Return the (x, y) coordinate for the center point of the cell that contains the specified text.  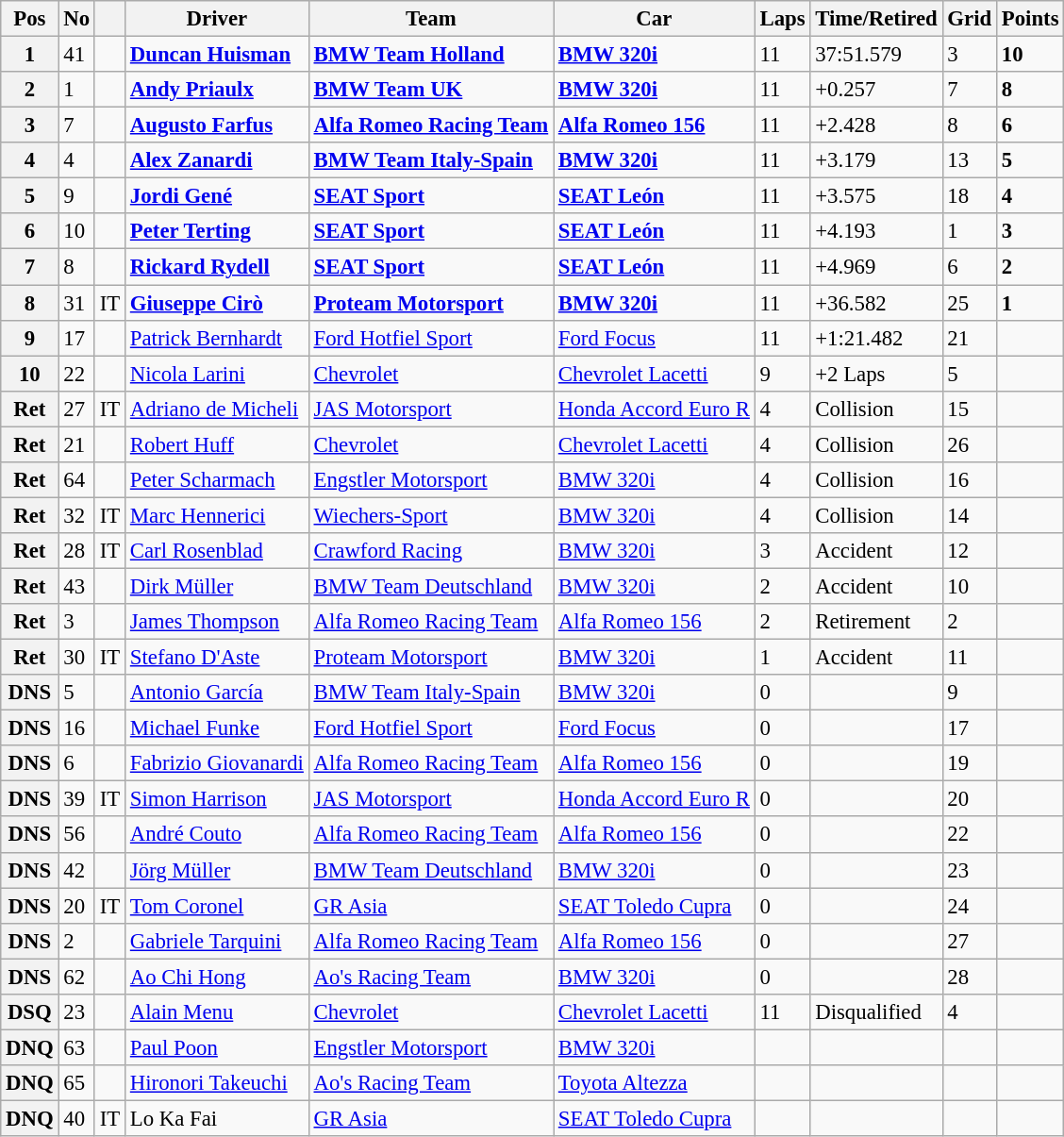
65 (76, 1083)
Giuseppe Cirò (217, 303)
Laps (783, 19)
Dirk Müller (217, 586)
24 (970, 906)
Tom Coronel (217, 906)
+3.575 (876, 196)
Lo Ka Fai (217, 1118)
Time/Retired (876, 19)
+4.193 (876, 231)
62 (76, 977)
43 (76, 586)
63 (76, 1047)
Gabriele Tarquini (217, 941)
Jörg Müller (217, 870)
André Couto (217, 835)
Stefano D'Aste (217, 658)
Wiechers-Sport (430, 515)
Grid (970, 19)
Points (1030, 19)
Driver (217, 19)
+36.582 (876, 303)
Fabrizio Giovanardi (217, 763)
Carl Rosenblad (217, 551)
James Thompson (217, 622)
Marc Hennerici (217, 515)
15 (970, 409)
32 (76, 515)
Michael Funke (217, 728)
64 (76, 480)
Team (430, 19)
Car (654, 19)
Jordi Gené (217, 196)
13 (970, 160)
39 (76, 799)
30 (76, 658)
Augusto Farfus (217, 125)
DSQ (30, 1012)
19 (970, 763)
Duncan Huisman (217, 55)
Andy Priaulx (217, 90)
BMW Team UK (430, 90)
Peter Scharmach (217, 480)
Antonio García (217, 693)
Hironori Takeuchi (217, 1083)
+1:21.482 (876, 338)
Toyota Altezza (654, 1083)
Adriano de Micheli (217, 409)
+2.428 (876, 125)
56 (76, 835)
40 (76, 1118)
+0.257 (876, 90)
25 (970, 303)
Disqualified (876, 1012)
Patrick Bernhardt (217, 338)
41 (76, 55)
Paul Poon (217, 1047)
26 (970, 444)
37:51.579 (876, 55)
+3.179 (876, 160)
Alain Menu (217, 1012)
BMW Team Holland (430, 55)
Nicola Larini (217, 374)
Pos (30, 19)
Peter Terting (217, 231)
Robert Huff (217, 444)
31 (76, 303)
+2 Laps (876, 374)
18 (970, 196)
14 (970, 515)
12 (970, 551)
Ao Chi Hong (217, 977)
Crawford Racing (430, 551)
+4.969 (876, 267)
Alex Zanardi (217, 160)
Simon Harrison (217, 799)
Retirement (876, 622)
42 (76, 870)
Rickard Rydell (217, 267)
No (76, 19)
